From the cell containing the given text, extract its center point as [x, y] coordinate. 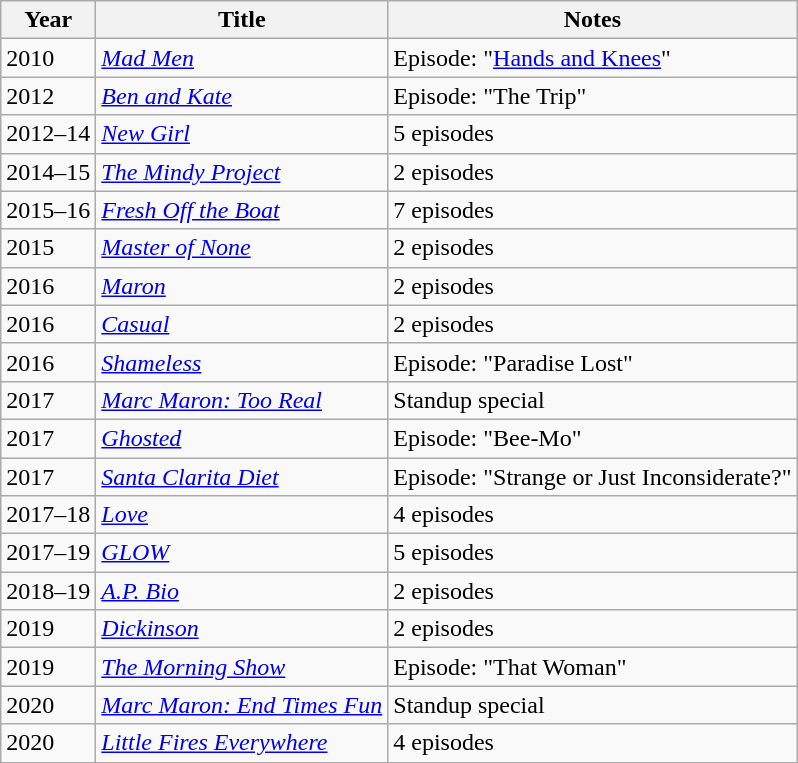
Casual [242, 324]
2012 [48, 96]
Fresh Off the Boat [242, 210]
The Mindy Project [242, 172]
Shameless [242, 362]
Notes [592, 20]
2012–14 [48, 134]
Maron [242, 286]
New Girl [242, 134]
Master of None [242, 248]
2017–18 [48, 515]
Ben and Kate [242, 96]
A.P. Bio [242, 591]
Dickinson [242, 629]
2010 [48, 58]
Episode: "The Trip" [592, 96]
GLOW [242, 553]
Ghosted [242, 438]
Little Fires Everywhere [242, 743]
Episode: "Paradise Lost" [592, 362]
Title [242, 20]
7 episodes [592, 210]
Marc Maron: End Times Fun [242, 705]
The Morning Show [242, 667]
Episode: "Bee-Mo" [592, 438]
2018–19 [48, 591]
Episode: "Strange or Just Inconsiderate?" [592, 477]
Santa Clarita Diet [242, 477]
2017–19 [48, 553]
2015 [48, 248]
2015–16 [48, 210]
2014–15 [48, 172]
Mad Men [242, 58]
Episode: "Hands and Knees" [592, 58]
Marc Maron: Too Real [242, 400]
Year [48, 20]
Love [242, 515]
Episode: "That Woman" [592, 667]
